Pinpoint the cell where the given text exists, returning its [x, y] midpoint coordinate. 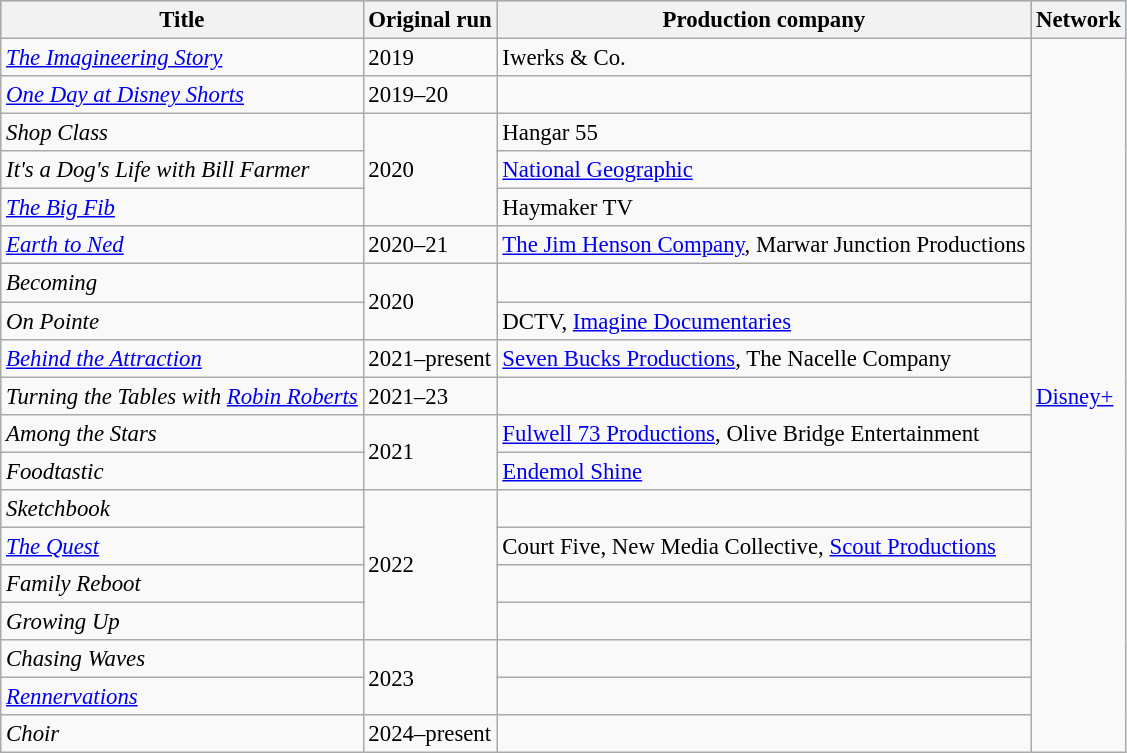
Becoming [182, 283]
2019–20 [430, 95]
2019 [430, 58]
Court Five, New Media Collective, Scout Productions [764, 546]
Sketchbook [182, 509]
Among the Stars [182, 433]
Seven Bucks Productions, The Nacelle Company [764, 358]
Network [1078, 20]
Haymaker TV [764, 208]
Choir [182, 734]
Shop Class [182, 133]
National Geographic [764, 170]
Hangar 55 [764, 133]
The Quest [182, 546]
2024–present [430, 734]
2021 [430, 452]
2023 [430, 678]
Fulwell 73 Productions, Olive Bridge Entertainment [764, 433]
Earth to Ned [182, 245]
DCTV, Imagine Documentaries [764, 321]
Rennervations [182, 697]
One Day at Disney Shorts [182, 95]
Family Reboot [182, 584]
2020–21 [430, 245]
Title [182, 20]
The Jim Henson Company, Marwar Junction Productions [764, 245]
Chasing Waves [182, 659]
2021–present [430, 358]
On Pointe [182, 321]
It's a Dog's Life with Bill Farmer [182, 170]
2022 [430, 565]
Foodtastic [182, 471]
The Imagineering Story [182, 58]
The Big Fib [182, 208]
Endemol Shine [764, 471]
Turning the Tables with Robin Roberts [182, 396]
Growing Up [182, 621]
Production company [764, 20]
Behind the Attraction [182, 358]
Original run [430, 20]
Disney+ [1078, 396]
Iwerks & Co. [764, 58]
2021–23 [430, 396]
